Scan for the cell matching the given text and deliver its [x, y] coordinate at center. 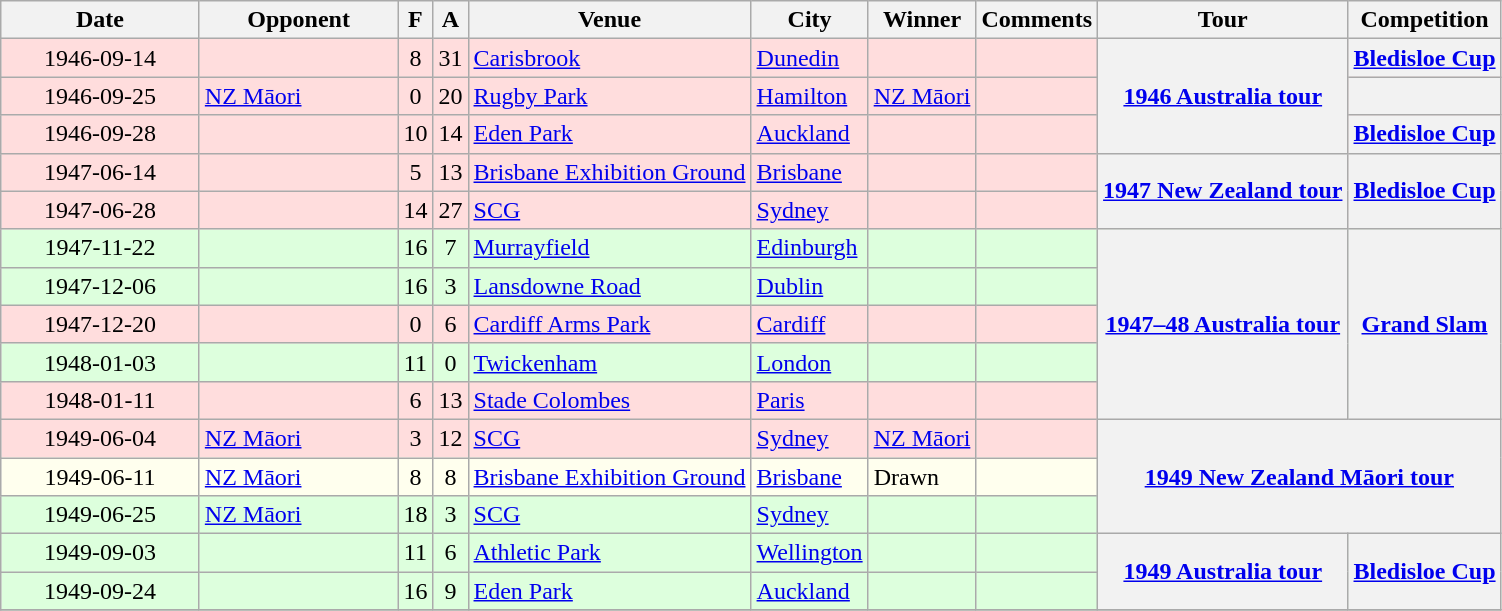
1946-09-25 [100, 96]
Drawn [922, 477]
London [810, 362]
Competition [1424, 20]
5 [416, 172]
Grand Slam [1424, 324]
Venue [610, 20]
Twickenham [610, 362]
Dunedin [810, 58]
F [416, 20]
1947-12-06 [100, 286]
1949 New Zealand Māori tour [1300, 476]
A [450, 20]
18 [416, 515]
City [810, 20]
Carisbrook [610, 58]
1947-12-20 [100, 324]
1949-09-24 [100, 591]
Stade Colombes [610, 400]
31 [450, 58]
Hamilton [810, 96]
Rugby Park [610, 96]
20 [450, 96]
1948-01-11 [100, 400]
1948-01-03 [100, 362]
27 [450, 210]
Edinburgh [810, 248]
1947-06-14 [100, 172]
7 [450, 248]
1946-09-28 [100, 134]
Paris [810, 400]
Murrayfield [610, 248]
9 [450, 591]
1949-06-04 [100, 438]
10 [416, 134]
1949-06-11 [100, 477]
Athletic Park [610, 553]
Cardiff [810, 324]
Dublin [810, 286]
1949-06-25 [100, 515]
1949-09-03 [100, 553]
1947-06-28 [100, 210]
Opponent [298, 20]
12 [450, 438]
Winner [922, 20]
1947 New Zealand tour [1223, 191]
1947-11-22 [100, 248]
1946-09-14 [100, 58]
1949 Australia tour [1223, 572]
1947–48 Australia tour [1223, 324]
Wellington [810, 553]
1946 Australia tour [1223, 96]
Lansdowne Road [610, 286]
Date [100, 20]
Tour [1223, 20]
Comments [1037, 20]
Cardiff Arms Park [610, 324]
